Return the [x, y] coordinate for the center point of the cell that contains the specified text.  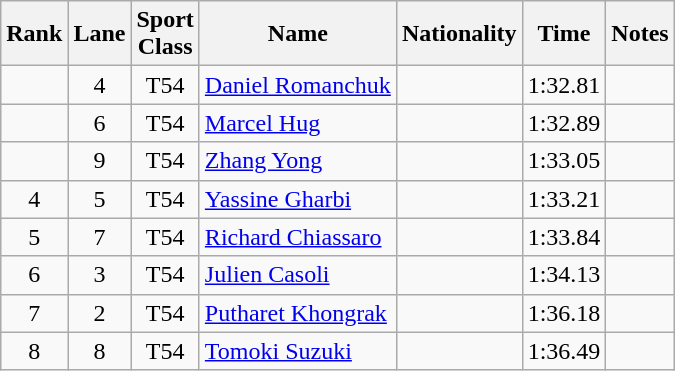
1:36.18 [564, 313]
2 [100, 313]
1:33.21 [564, 199]
Rank [34, 34]
Zhang Yong [298, 161]
9 [100, 161]
3 [100, 275]
Marcel Hug [298, 123]
Putharet Khongrak [298, 313]
1:33.84 [564, 237]
1:36.49 [564, 351]
Time [564, 34]
Name [298, 34]
Lane [100, 34]
1:34.13 [564, 275]
SportClass [165, 34]
Yassine Gharbi [298, 199]
Julien Casoli [298, 275]
Notes [640, 34]
Nationality [459, 34]
1:33.05 [564, 161]
Tomoki Suzuki [298, 351]
1:32.81 [564, 85]
1:32.89 [564, 123]
Richard Chiassaro [298, 237]
Daniel Romanchuk [298, 85]
